Pinpoint the cell where the given text exists, returning its (x, y) midpoint coordinate. 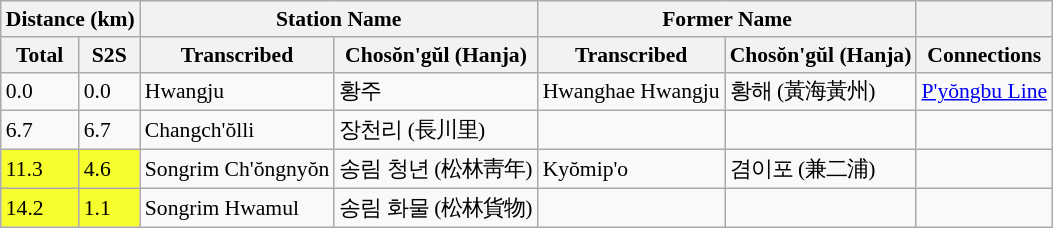
Kyŏmip'o (632, 170)
Hwanghae Hwangju (632, 92)
P'yŏngbu Line (984, 92)
Distance (km) (70, 19)
Total (40, 55)
1.1 (110, 208)
Songrim Hwamul (238, 208)
14.2 (40, 208)
황해 (黃海黃州) (821, 92)
송림 청년 (松林靑年) (436, 170)
장천리 (長川里) (436, 130)
Station Name (339, 19)
S2S (110, 55)
Former Name (728, 19)
Hwangju (238, 92)
4.6 (110, 170)
Connections (984, 55)
황주 (436, 92)
11.3 (40, 170)
겸이포 (兼二浦) (821, 170)
Songrim Ch'ŏngnyŏn (238, 170)
Changch'ŏlli (238, 130)
송림 화물 (松林貨物) (436, 208)
